Extract the [x, y] coordinate from the center of the cell holding the provided text.  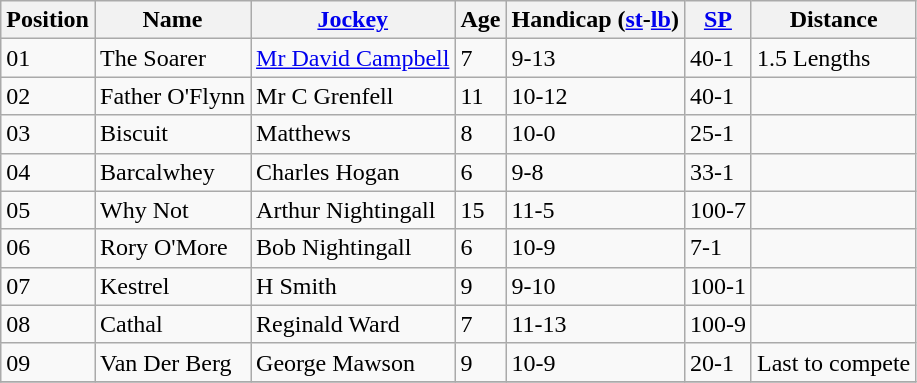
7-1 [718, 248]
Rory O'More [172, 248]
33-1 [718, 172]
100-7 [718, 210]
06 [48, 248]
Charles Hogan [353, 172]
SP [718, 20]
Barcalwhey [172, 172]
Van Der Berg [172, 362]
03 [48, 134]
Name [172, 20]
Matthews [353, 134]
Why Not [172, 210]
Reginald Ward [353, 324]
09 [48, 362]
10-12 [595, 96]
Jockey [353, 20]
Father O'Flynn [172, 96]
1.5 Lengths [833, 58]
07 [48, 286]
25-1 [718, 134]
04 [48, 172]
Bob Nightingall [353, 248]
Handicap (st-lb) [595, 20]
9-13 [595, 58]
8 [480, 134]
Biscuit [172, 134]
10-0 [595, 134]
11 [480, 96]
Arthur Nightingall [353, 210]
9-8 [595, 172]
Age [480, 20]
Cathal [172, 324]
11-13 [595, 324]
02 [48, 96]
15 [480, 210]
9-10 [595, 286]
100-1 [718, 286]
11-5 [595, 210]
05 [48, 210]
01 [48, 58]
Kestrel [172, 286]
100-9 [718, 324]
20-1 [718, 362]
The Soarer [172, 58]
H Smith [353, 286]
Position [48, 20]
Distance [833, 20]
George Mawson [353, 362]
Mr C Grenfell [353, 96]
Mr David Campbell [353, 58]
08 [48, 324]
Last to compete [833, 362]
